Find where the given text appears and provide that cell's center as [x, y] coordinate. 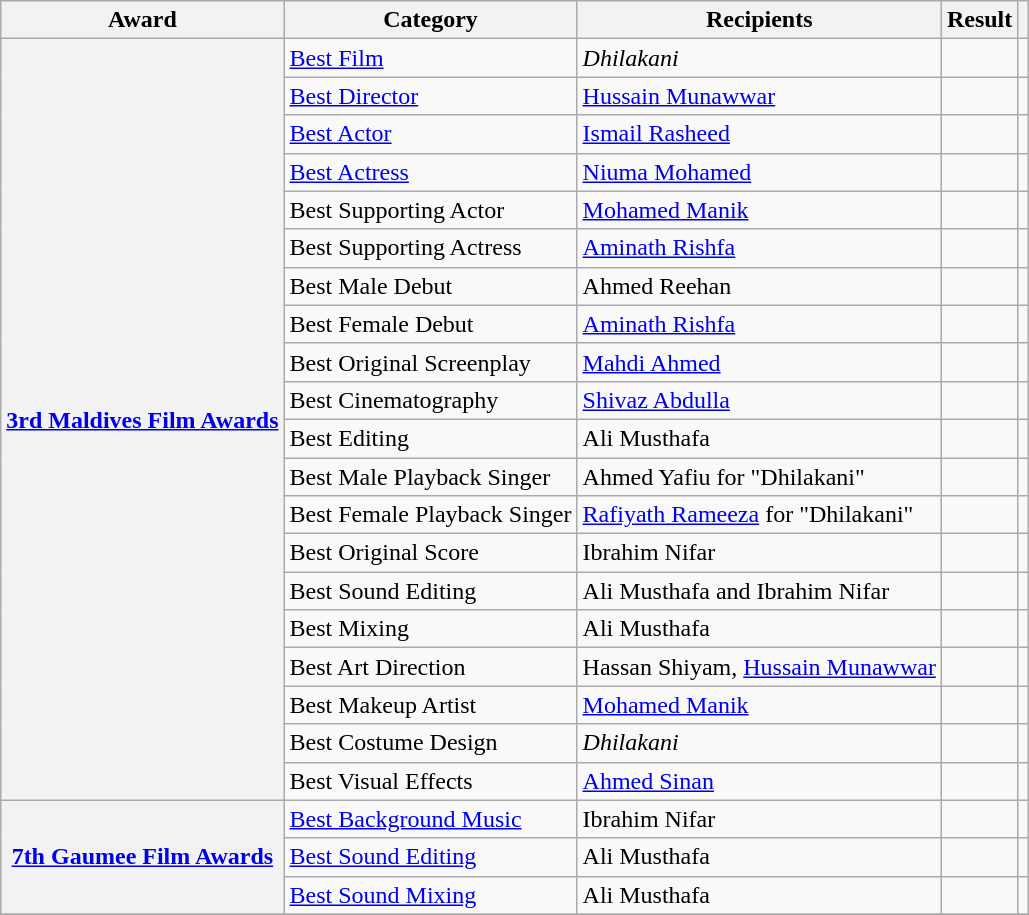
Ahmed Yafiu for "Dhilakani" [759, 477]
Best Sound Mixing [430, 895]
Best Film [430, 58]
Shivaz Abdulla [759, 400]
Best Editing [430, 438]
Best Original Screenplay [430, 362]
Best Supporting Actor [430, 210]
Hussain Munawwar [759, 96]
Best Female Debut [430, 324]
Best Actor [430, 134]
3rd Maldives Film Awards [142, 420]
Recipients [759, 20]
Best Art Direction [430, 667]
7th Gaumee Film Awards [142, 857]
Best Cinematography [430, 400]
Rafiyath Rameeza for "Dhilakani" [759, 515]
Result [979, 20]
Category [430, 20]
Ahmed Sinan [759, 781]
Best Female Playback Singer [430, 515]
Hassan Shiyam, Hussain Munawwar [759, 667]
Best Original Score [430, 553]
Award [142, 20]
Ahmed Reehan [759, 286]
Best Male Debut [430, 286]
Best Costume Design [430, 743]
Best Male Playback Singer [430, 477]
Best Actress [430, 172]
Best Visual Effects [430, 781]
Mahdi Ahmed [759, 362]
Best Mixing [430, 629]
Best Supporting Actress [430, 248]
Best Makeup Artist [430, 705]
Best Background Music [430, 819]
Ali Musthafa and Ibrahim Nifar [759, 591]
Ismail Rasheed [759, 134]
Best Director [430, 96]
Niuma Mohamed [759, 172]
